Determine the [x, y] coordinate at the center of the cell enclosing the given text.  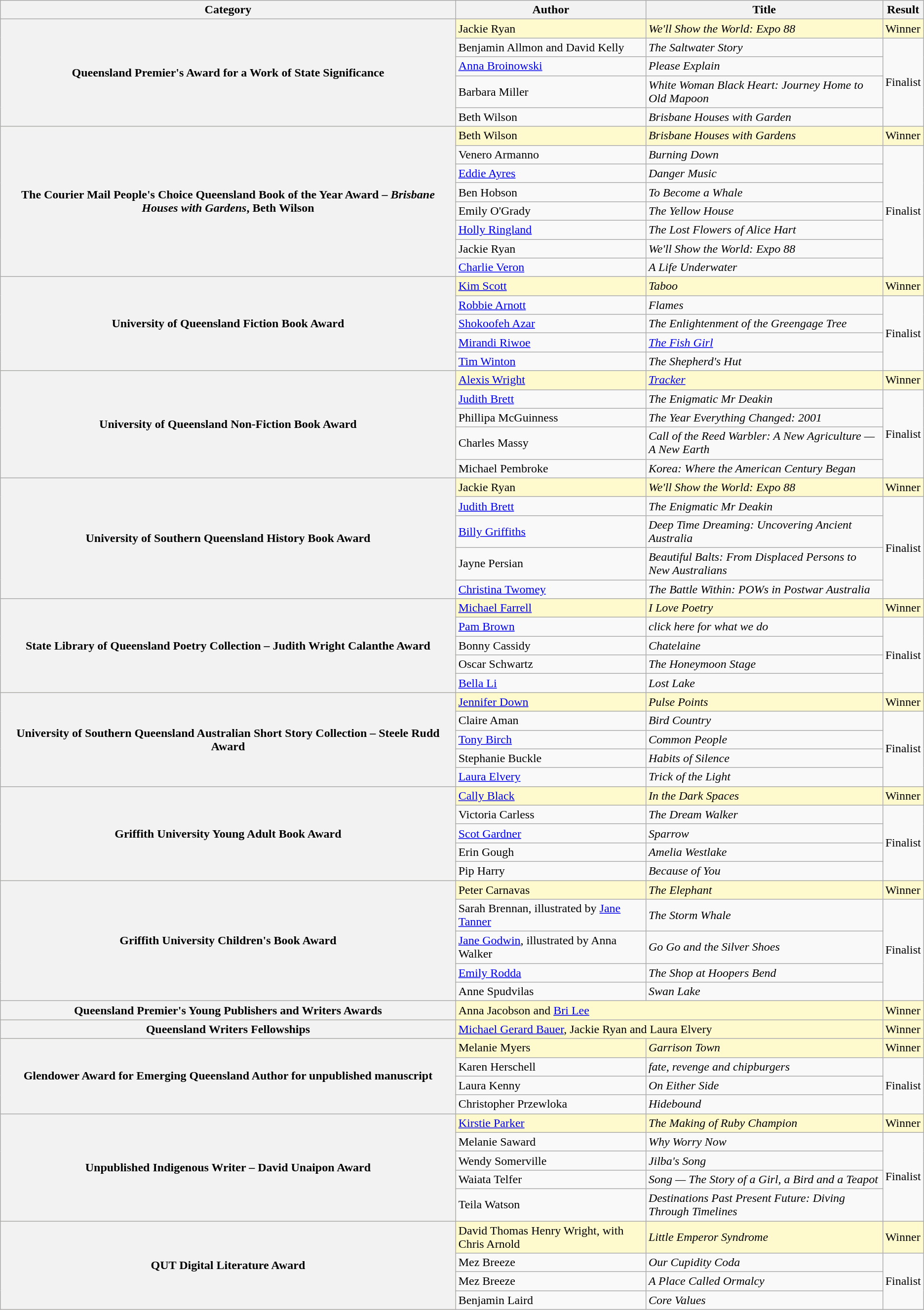
The Shepherd's Hut [764, 361]
Chatelaine [764, 646]
University of Southern Queensland History Book Award [228, 538]
Barbara Miller [551, 92]
Tony Birch [551, 739]
In the Dark Spaces [764, 796]
Trick of the Light [764, 777]
Habits of Silence [764, 758]
Because of You [764, 871]
Oscar Schwartz [551, 664]
Michael Farrell [551, 608]
Sarah Brennan, illustrated by Jane Tanner [551, 915]
Michael Gerard Bauer, Jackie Ryan and Laura Elvery [669, 1029]
State Library of Queensland Poetry Collection – Judith Wright Calanthe Award [228, 646]
Billy Griffiths [551, 531]
The Elephant [764, 890]
Burning Down [764, 154]
Destinations Past Present Future: Diving Through Timelines [764, 1204]
Scot Gardner [551, 833]
Song — The Story of a Girl, a Bird and a Teapot [764, 1179]
Anna Broinowski [551, 66]
Melanie Saward [551, 1142]
Waiata Telfer [551, 1179]
Unpublished Indigenous Writer – David Unaipon Award [228, 1167]
Jayne Persian [551, 564]
David Thomas Henry Wright, with Chris Arnold [551, 1237]
fate, revenge and chipburgers [764, 1067]
A Life Underwater [764, 268]
Bella Li [551, 683]
Please Explain [764, 66]
The Saltwater Story [764, 47]
To Become a Whale [764, 192]
Jennifer Down [551, 702]
Griffith University Children's Book Award [228, 941]
Queensland Writers Fellowships [228, 1029]
Little Emperor Syndrome [764, 1237]
Queensland Premier's Award for a Work of State Significance [228, 73]
Pulse Points [764, 702]
The Battle Within: POWs in Postwar Australia [764, 589]
The Courier Mail People's Choice Queensland Book of the Year Award – Brisbane Houses with Gardens, Beth Wilson [228, 201]
Korea: Where the American Century Began [764, 468]
Jane Godwin, illustrated by Anna Walker [551, 948]
The Dream Walker [764, 814]
The Fish Girl [764, 343]
The Honeymoon Stage [764, 664]
The Making of Ruby Champion [764, 1123]
Swan Lake [764, 992]
Go Go and the Silver Shoes [764, 948]
Tracker [764, 380]
Bird Country [764, 721]
Erin Gough [551, 852]
On Either Side [764, 1085]
Danger Music [764, 173]
Glendower Award for Emerging Queensland Author for unpublished manuscript [228, 1076]
Garrison Town [764, 1048]
Jilba's Song [764, 1160]
White Woman Black Heart: Journey Home to Old Mapoon [764, 92]
Victoria Carless [551, 814]
The Storm Whale [764, 915]
Phillipa McGuinness [551, 418]
Eddie Ayres [551, 173]
University of Queensland Fiction Book Award [228, 324]
Michael Pembroke [551, 468]
Charlie Veron [551, 268]
Shokoofeh Azar [551, 324]
Ben Hobson [551, 192]
Claire Aman [551, 721]
Peter Carnavas [551, 890]
Result [903, 10]
Brisbane Houses with Gardens [764, 136]
Tim Winton [551, 361]
Bonny Cassidy [551, 646]
Kirstie Parker [551, 1123]
Taboo [764, 286]
Queensland Premier's Young Publishers and Writers Awards [228, 1010]
The Shop at Hoopers Bend [764, 973]
Emily Rodda [551, 973]
Holly Ringland [551, 230]
Call of the Reed Warbler: A New Agriculture — A New Earth [764, 443]
The Enlightenment of the Greengage Tree [764, 324]
Mirandi Riwoe [551, 343]
Common People [764, 739]
University of Queensland Non-Fiction Book Award [228, 424]
Pip Harry [551, 871]
Venero Armanno [551, 154]
Christina Twomey [551, 589]
Category [228, 10]
Deep Time Dreaming: Uncovering Ancient Australia [764, 531]
Christopher Przewloka [551, 1104]
Wendy Somerville [551, 1160]
Charles Massy [551, 443]
Melanie Myers [551, 1048]
University of Southern Queensland Australian Short Story Collection – Steele Rudd Award [228, 739]
The Year Everything Changed: 2001 [764, 418]
Teila Watson [551, 1204]
Alexis Wright [551, 380]
Robbie Arnott [551, 305]
Lost Lake [764, 683]
Anna Jacobson and Bri Lee [669, 1010]
Emily O'Grady [551, 211]
Author [551, 10]
Brisbane Houses with Garden [764, 117]
click here for what we do [764, 627]
A Place Called Ormalcy [764, 1281]
Cally Black [551, 796]
Kim Scott [551, 286]
Title [764, 10]
Benjamin Allmon and David Kelly [551, 47]
Stephanie Buckle [551, 758]
The Yellow House [764, 211]
Flames [764, 305]
Hidebound [764, 1104]
I Love Poetry [764, 608]
Sparrow [764, 833]
QUT Digital Literature Award [228, 1266]
Our Cupidity Coda [764, 1263]
Pam Brown [551, 627]
Laura Elvery [551, 777]
Karen Herschell [551, 1067]
Core Values [764, 1300]
Laura Kenny [551, 1085]
The Lost Flowers of Alice Hart [764, 230]
Beautiful Balts: From Displaced Persons to New Australians [764, 564]
Benjamin Laird [551, 1300]
Anne Spudvilas [551, 992]
Why Worry Now [764, 1142]
Amelia Westlake [764, 852]
Griffith University Young Adult Book Award [228, 833]
